Detect which cell encompasses the target text, then output its [x, y] center coordinate. 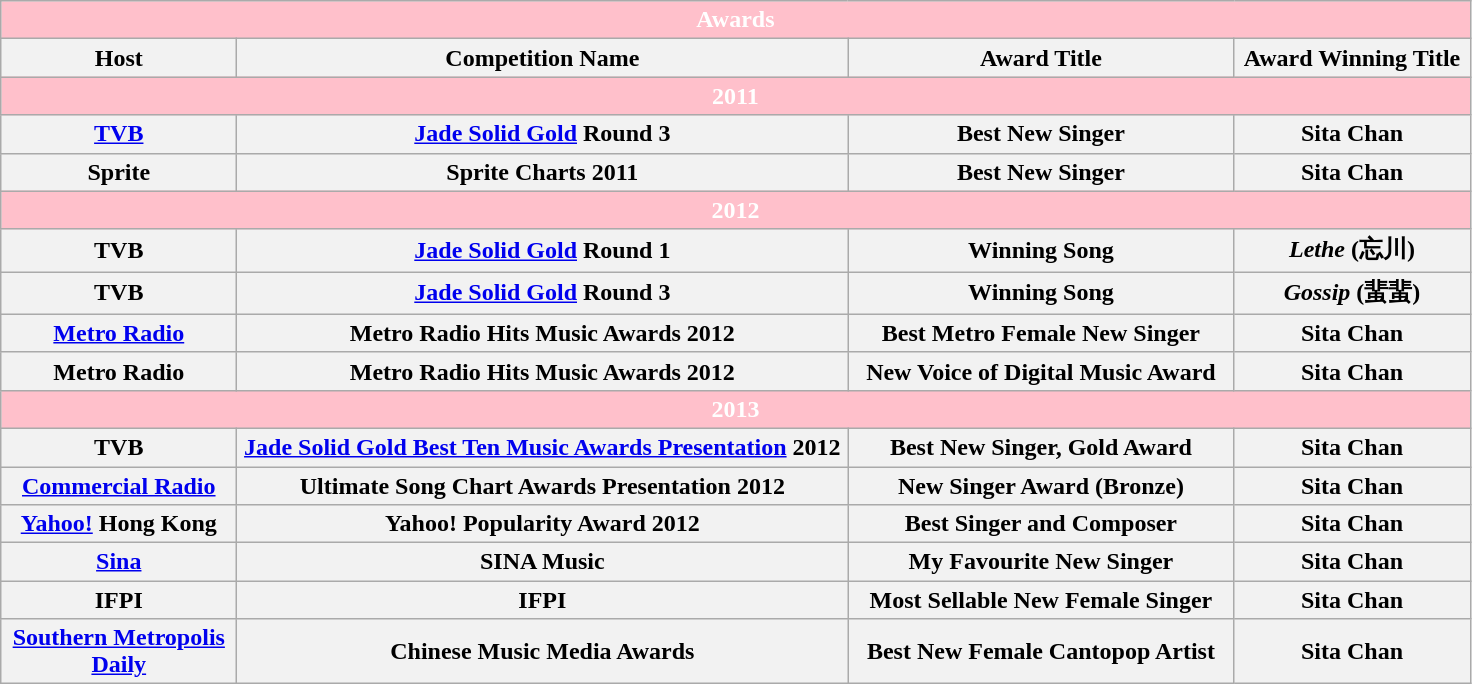
Southern Metropolis Daily [119, 652]
2012 [736, 210]
Award Winning Title [1352, 58]
Yahoo! Hong Kong [119, 524]
Sina [119, 562]
2011 [736, 96]
Sprite [119, 172]
Gossip (蜚蜚) [1352, 294]
Commercial Radio [119, 485]
Best Singer and Composer [1041, 524]
Sprite Charts 2011 [542, 172]
Host [119, 58]
Best New Female Cantopop Artist [1041, 652]
SINA Music [542, 562]
Competition Name [542, 58]
Awards [736, 20]
Lethe (忘川) [1352, 250]
Jade Solid Gold Round 1 [542, 250]
Most Sellable New Female Singer [1041, 600]
My Favourite New Singer [1041, 562]
New Voice of Digital Music Award [1041, 371]
Yahoo! Popularity Award 2012 [542, 524]
Best Metro Female New Singer [1041, 333]
Award Title [1041, 58]
Jade Solid Gold Best Ten Music Awards Presentation 2012 [542, 447]
Chinese Music Media Awards [542, 652]
Ultimate Song Chart Awards Presentation 2012 [542, 485]
Best New Singer, Gold Award [1041, 447]
2013 [736, 409]
New Singer Award (Bronze) [1041, 485]
